Identify which cell holds the provided text, then report its [x, y] central coordinate. 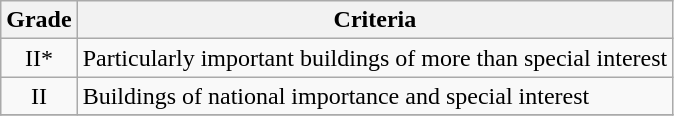
II* [39, 58]
II [39, 96]
Criteria [375, 20]
Grade [39, 20]
Buildings of national importance and special interest [375, 96]
Particularly important buildings of more than special interest [375, 58]
